Extract the [x, y] coordinate from the center of the cell holding the provided text.  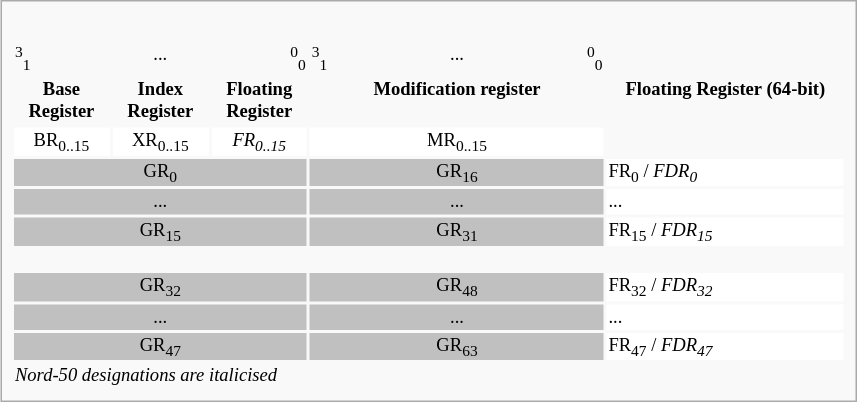
GR47 [160, 346]
FR47 / FDR47 [726, 346]
GR48 [457, 287]
FR32 / FDR32 [726, 287]
Floating Register [259, 101]
Floating Register (64-bit) [726, 101]
MR0..15 [457, 142]
FR0..15 [259, 142]
GR16 [457, 173]
XR0..15 [160, 142]
FR0 / FDR0 [726, 173]
GR31 [457, 232]
GR0 [160, 173]
GR63 [457, 346]
BR0..15 [61, 142]
GR15 [160, 232]
Nord-50 designations are italicised [428, 376]
GR32 [160, 287]
Modification register [457, 101]
Index Register [160, 101]
FR15 / FDR15 [726, 232]
Base Register [61, 101]
